Extract the (x, y) coordinate from the center of the cell holding the provided text.  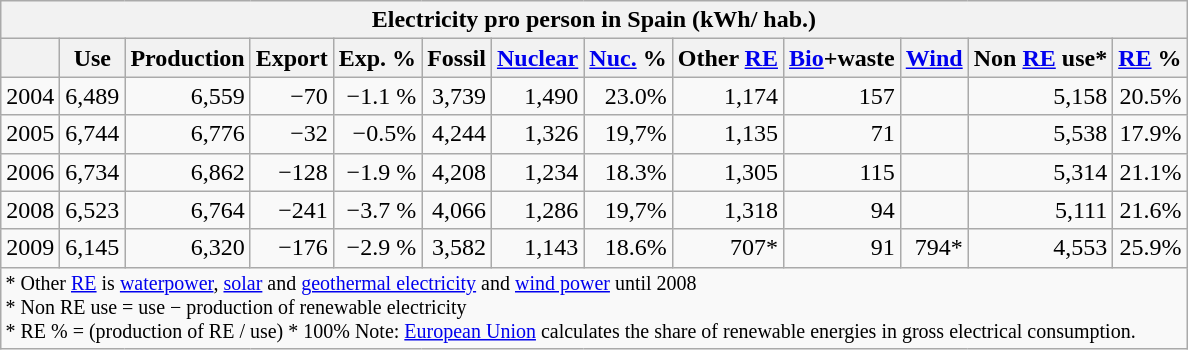
21.1% (1150, 172)
6,523 (92, 210)
1,490 (537, 96)
5,158 (1040, 96)
3,582 (457, 248)
21.6% (1150, 210)
17.9% (1150, 134)
115 (842, 172)
Export (292, 58)
Nuc. % (628, 58)
2008 (30, 210)
25.9% (1150, 248)
6,862 (188, 172)
4,553 (1040, 248)
1,174 (728, 96)
6,744 (92, 134)
−176 (292, 248)
Nuclear (537, 58)
−1.9 % (377, 172)
3,739 (457, 96)
23.0% (628, 96)
Wind (934, 58)
794* (934, 248)
1,305 (728, 172)
6,320 (188, 248)
Electricity pro person in Spain (kWh/ hab.) (594, 20)
−1.1 % (377, 96)
RE % (1150, 58)
−70 (292, 96)
94 (842, 210)
18.3% (628, 172)
5,111 (1040, 210)
Production (188, 58)
−3.7 % (377, 210)
157 (842, 96)
−241 (292, 210)
6,145 (92, 248)
5,538 (1040, 134)
18.6% (628, 248)
Use (92, 58)
4,208 (457, 172)
−0.5% (377, 134)
707* (728, 248)
1,326 (537, 134)
6,489 (92, 96)
−128 (292, 172)
4,066 (457, 210)
6,734 (92, 172)
Non RE use* (1040, 58)
−32 (292, 134)
2006 (30, 172)
5,314 (1040, 172)
20.5% (1150, 96)
1,143 (537, 248)
Exp. % (377, 58)
Bio+waste (842, 58)
1,234 (537, 172)
91 (842, 248)
Other RE (728, 58)
2004 (30, 96)
2005 (30, 134)
2009 (30, 248)
1,318 (728, 210)
Fossil (457, 58)
71 (842, 134)
6,559 (188, 96)
1,286 (537, 210)
6,776 (188, 134)
4,244 (457, 134)
−2.9 % (377, 248)
6,764 (188, 210)
1,135 (728, 134)
